Identify which cell holds the provided text, then report its [x, y] central coordinate. 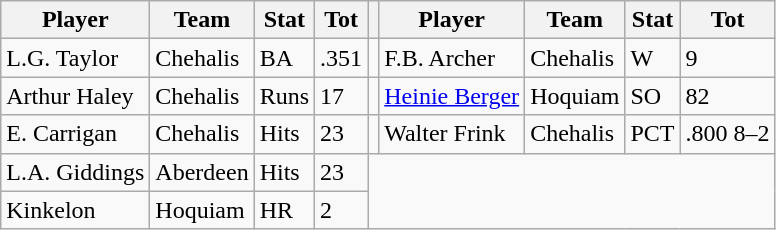
82 [728, 96]
E. Carrigan [76, 134]
Arthur Haley [76, 96]
9 [728, 58]
2 [342, 210]
Aberdeen [202, 172]
F.B. Archer [452, 58]
17 [342, 96]
HR [284, 210]
Runs [284, 96]
L.G. Taylor [76, 58]
Walter Frink [452, 134]
Kinkelon [76, 210]
W [652, 58]
L.A. Giddings [76, 172]
.351 [342, 58]
Heinie Berger [452, 96]
PCT [652, 134]
SO [652, 96]
.800 8–2 [728, 134]
BA [284, 58]
